Extract the [X, Y] coordinate from the center of the cell holding the provided text.  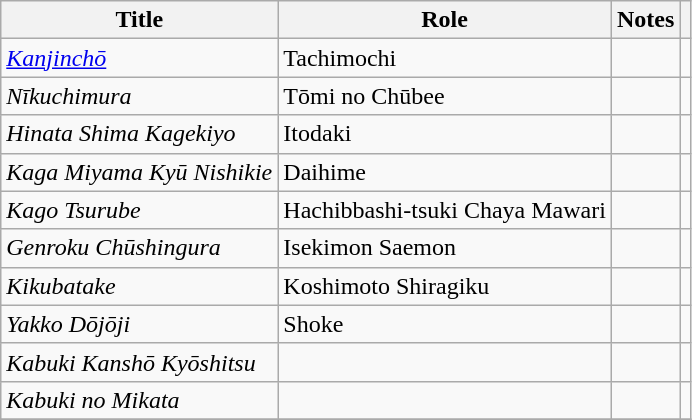
Kikubatake [140, 286]
Kanjinchō [140, 58]
Kabuki Kanshō Kyōshitsu [140, 362]
Nīkuchimura [140, 96]
Koshimoto Shiragiku [445, 286]
Hinata Shima Kagekiyo [140, 134]
Itodaki [445, 134]
Shoke [445, 324]
Isekimon Saemon [445, 248]
Tachimochi [445, 58]
Daihime [445, 172]
Role [445, 20]
Hachibbashi-tsuki Chaya Mawari [445, 210]
Kabuki no Mikata [140, 400]
Kago Tsurube [140, 210]
Tōmi no Chūbee [445, 96]
Kaga Miyama Kyū Nishikie [140, 172]
Yakko Dōjōji [140, 324]
Title [140, 20]
Genroku Chūshingura [140, 248]
Notes [645, 20]
